For the text-containing cell, return its midpoint in (x, y) coordinate format. 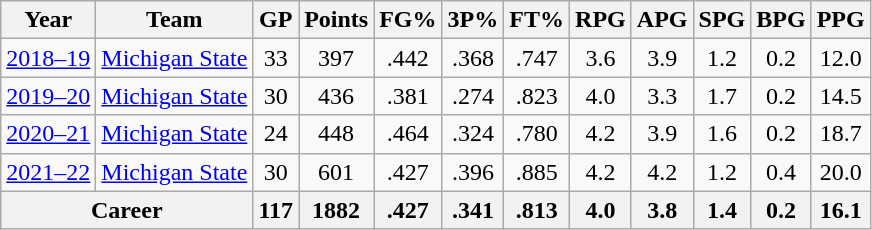
Team (174, 20)
.823 (537, 96)
.780 (537, 134)
33 (276, 58)
.442 (408, 58)
436 (336, 96)
3.6 (601, 58)
12.0 (840, 58)
14.5 (840, 96)
448 (336, 134)
24 (276, 134)
.396 (473, 172)
117 (276, 210)
.813 (537, 210)
.747 (537, 58)
BPG (781, 20)
FG% (408, 20)
16.1 (840, 210)
Points (336, 20)
20.0 (840, 172)
18.7 (840, 134)
0.4 (781, 172)
1.4 (722, 210)
.341 (473, 210)
FT% (537, 20)
.324 (473, 134)
3.8 (662, 210)
APG (662, 20)
GP (276, 20)
1882 (336, 210)
PPG (840, 20)
3P% (473, 20)
2018–19 (48, 58)
SPG (722, 20)
.464 (408, 134)
Year (48, 20)
.381 (408, 96)
.885 (537, 172)
Career (127, 210)
601 (336, 172)
2020–21 (48, 134)
1.7 (722, 96)
RPG (601, 20)
1.6 (722, 134)
3.3 (662, 96)
2021–22 (48, 172)
.368 (473, 58)
.274 (473, 96)
397 (336, 58)
2019–20 (48, 96)
